Locate the cell with the specified text and output its (X, Y) center coordinate. 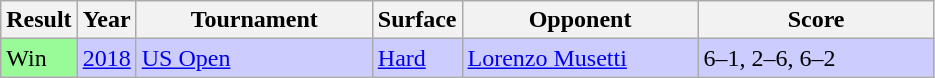
Score (816, 20)
Result (39, 20)
US Open (254, 58)
Win (39, 58)
6–1, 2–6, 6–2 (816, 58)
Lorenzo Musetti (580, 58)
Year (106, 20)
Opponent (580, 20)
Surface (417, 20)
2018 (106, 58)
Tournament (254, 20)
Hard (417, 58)
